Find where the given text appears and provide that cell's center as (x, y) coordinate. 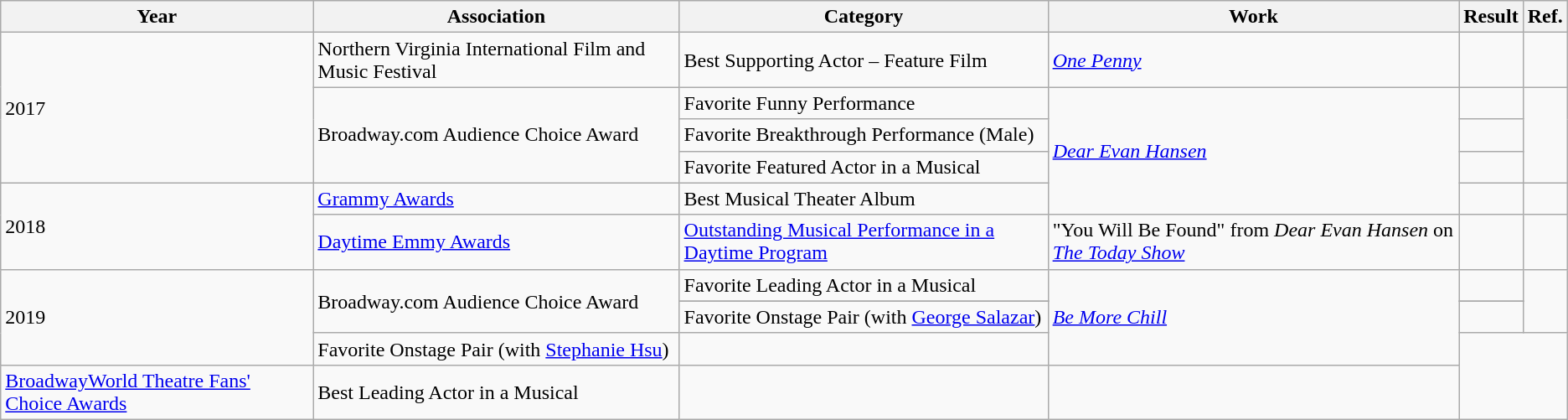
Work (1253, 17)
Favorite Onstage Pair (with Stephanie Hsu) (496, 349)
BroadwayWorld Theatre Fans' Choice Awards (157, 392)
Grammy Awards (496, 199)
Northern Virginia International Film and Music Festival (496, 60)
Best Musical Theater Album (864, 199)
2019 (157, 317)
One Penny (1253, 60)
Result (1491, 17)
Be More Chill (1253, 317)
Favorite Funny Performance (864, 103)
"You Will Be Found" from Dear Evan Hansen on The Today Show (1253, 241)
Favorite Featured Actor in a Musical (864, 167)
Favorite Leading Actor in a Musical (864, 285)
Favorite Breakthrough Performance (Male) (864, 135)
2018 (157, 226)
Daytime Emmy Awards (496, 241)
Favorite Onstage Pair (with George Salazar) (864, 317)
Ref. (1545, 17)
Association (496, 17)
Outstanding Musical Performance in a Daytime Program (864, 241)
Year (157, 17)
Best Supporting Actor – Feature Film (864, 60)
2017 (157, 107)
Best Leading Actor in a Musical (496, 392)
Category (864, 17)
Dear Evan Hansen (1253, 151)
